Pinpoint the cell where the given text exists, returning its [x, y] midpoint coordinate. 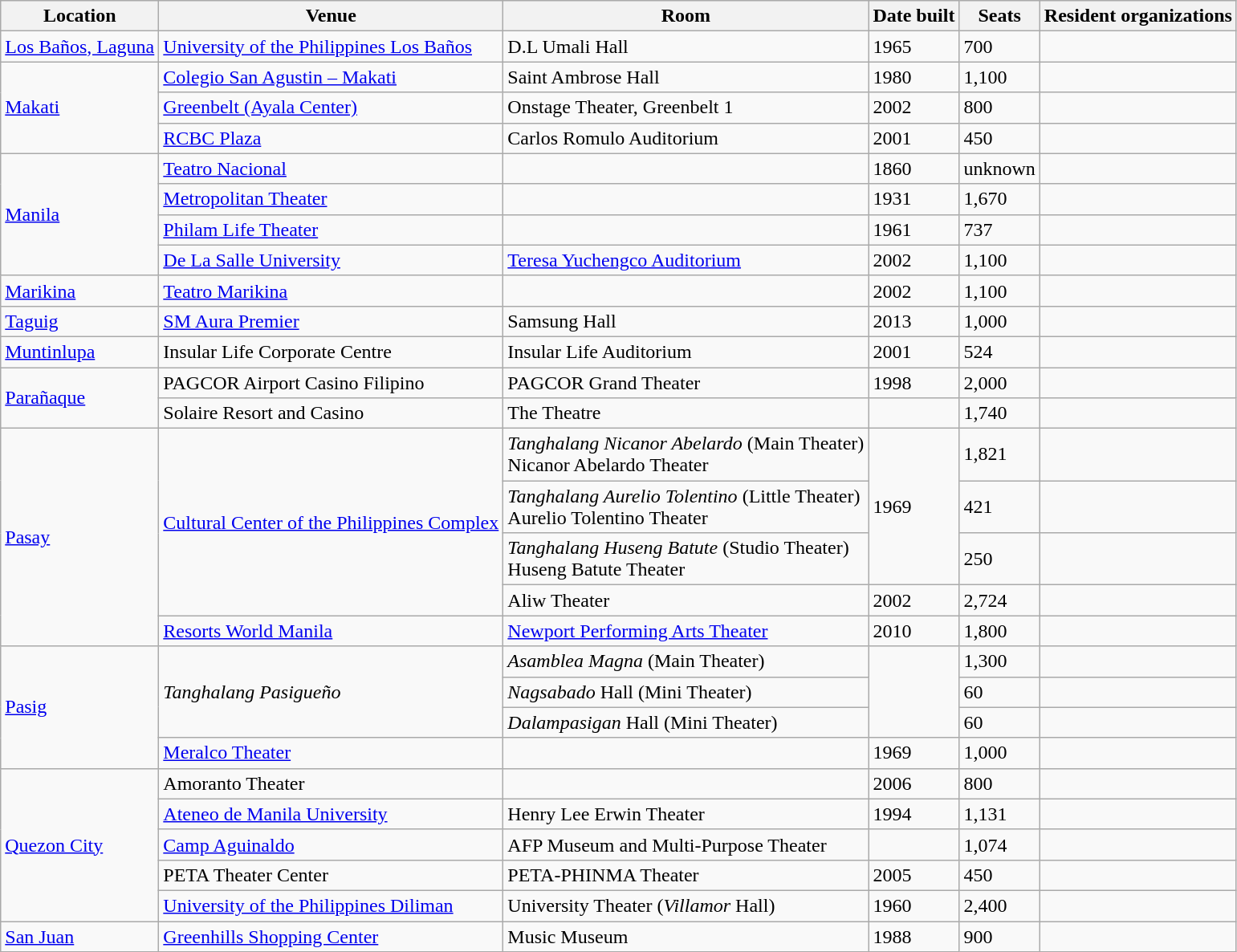
Marikina [80, 291]
Manila [80, 214]
1,131 [999, 814]
PETA-PHINMA Theater [686, 875]
Asamblea Magna (Main Theater) [686, 661]
Muntinlupa [80, 352]
Parañaque [80, 398]
Tanghalang Aurelio Tolentino (Little Theater)Aurelio Tolentino Theater [686, 507]
PETA Theater Center [331, 875]
524 [999, 352]
Location [80, 16]
Makati [80, 108]
AFP Museum and Multi-Purpose Theater [686, 844]
Quezon City [80, 844]
Teatro Nacional [331, 169]
University Theater (Villamor Hall) [686, 905]
1961 [914, 230]
Aliw Theater [686, 600]
RCBC Plaza [331, 138]
Room [686, 16]
Tanghalang Huseng Batute (Studio Theater)Huseng Batute Theater [686, 559]
2006 [914, 783]
2010 [914, 631]
Camp Aguinaldo [331, 844]
Pasig [80, 707]
1,074 [999, 844]
Carlos Romulo Auditorium [686, 138]
Dalampasigan Hall (Mini Theater) [686, 722]
Tanghalang Nicanor Abelardo (Main Theater)Nicanor Abelardo Theater [686, 454]
Teresa Yuchengco Auditorium [686, 260]
1,300 [999, 661]
Greenbelt (Ayala Center) [331, 108]
Insular Life Corporate Centre [331, 352]
Amoranto Theater [331, 783]
Philam Life Theater [331, 230]
Samsung Hall [686, 321]
2013 [914, 321]
1,821 [999, 454]
Tanghalang Pasigueño [331, 692]
Henry Lee Erwin Theater [686, 814]
250 [999, 559]
Meralco Theater [331, 753]
Teatro Marikina [331, 291]
Taguig [80, 321]
Newport Performing Arts Theater [686, 631]
Onstage Theater, Greenbelt 1 [686, 108]
PAGCOR Airport Casino Filipino [331, 383]
900 [999, 937]
1998 [914, 383]
1994 [914, 814]
Los Baños, Laguna [80, 47]
Resident organizations [1138, 16]
2005 [914, 875]
The Theatre [686, 413]
Seats [999, 16]
Venue [331, 16]
Ateneo de Manila University [331, 814]
SM Aura Premier [331, 321]
D.L Umali Hall [686, 47]
Nagsabado Hall (Mini Theater) [686, 692]
1988 [914, 937]
San Juan [80, 937]
1860 [914, 169]
University of the Philippines Diliman [331, 905]
Colegio San Agustin – Makati [331, 77]
1931 [914, 199]
1,740 [999, 413]
1,670 [999, 199]
1,800 [999, 631]
1965 [914, 47]
Pasay [80, 538]
Resorts World Manila [331, 631]
Saint Ambrose Hall [686, 77]
421 [999, 507]
1960 [914, 905]
University of the Philippines Los Baños [331, 47]
1980 [914, 77]
unknown [999, 169]
De La Salle University [331, 260]
Cultural Center of the Philippines Complex [331, 522]
2,400 [999, 905]
Solaire Resort and Casino [331, 413]
Date built [914, 16]
Metropolitan Theater [331, 199]
Greenhills Shopping Center [331, 937]
Music Museum [686, 937]
2,000 [999, 383]
2,724 [999, 600]
Insular Life Auditorium [686, 352]
PAGCOR Grand Theater [686, 383]
737 [999, 230]
700 [999, 47]
